From the cell containing the given text, extract its center point as [X, Y] coordinate. 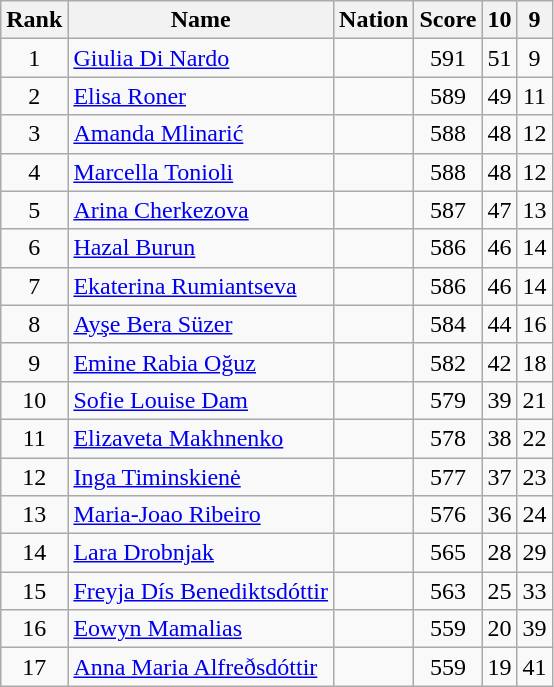
51 [500, 58]
565 [448, 553]
Nation [374, 20]
563 [448, 591]
15 [34, 591]
1 [34, 58]
576 [448, 515]
33 [534, 591]
Hazal Burun [201, 248]
17 [34, 667]
47 [500, 210]
5 [34, 210]
Amanda Mlinarić [201, 134]
49 [500, 96]
582 [448, 362]
589 [448, 96]
3 [34, 134]
Elizaveta Makhnenko [201, 438]
Score [448, 20]
Ayşe Bera Süzer [201, 324]
44 [500, 324]
23 [534, 477]
591 [448, 58]
577 [448, 477]
Arina Cherkezova [201, 210]
Inga Timinskienė [201, 477]
2 [34, 96]
42 [500, 362]
Emine Rabia Oğuz [201, 362]
Freyja Dís Benediktsdóttir [201, 591]
29 [534, 553]
Sofie Louise Dam [201, 400]
24 [534, 515]
38 [500, 438]
36 [500, 515]
22 [534, 438]
Marcella Tonioli [201, 172]
41 [534, 667]
Lara Drobnjak [201, 553]
28 [500, 553]
578 [448, 438]
Elisa Roner [201, 96]
18 [534, 362]
8 [34, 324]
19 [500, 667]
587 [448, 210]
Eowyn Mamalias [201, 629]
Rank [34, 20]
Giulia Di Nardo [201, 58]
Name [201, 20]
579 [448, 400]
37 [500, 477]
21 [534, 400]
25 [500, 591]
6 [34, 248]
7 [34, 286]
Maria-Joao Ribeiro [201, 515]
Ekaterina Rumiantseva [201, 286]
584 [448, 324]
Anna Maria Alfreðsdóttir [201, 667]
20 [500, 629]
4 [34, 172]
